Output the (X, Y) coordinate of the center of the cell containing the given text.  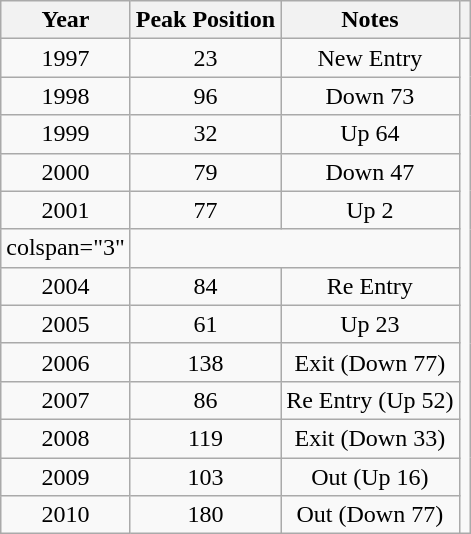
180 (205, 515)
2001 (66, 210)
Out (Up 16) (370, 477)
96 (205, 96)
New Entry (370, 58)
Down 73 (370, 96)
colspan="3" (66, 248)
2004 (66, 286)
86 (205, 400)
1997 (66, 58)
138 (205, 362)
Up 2 (370, 210)
77 (205, 210)
32 (205, 134)
2005 (66, 324)
1999 (66, 134)
61 (205, 324)
2006 (66, 362)
23 (205, 58)
1998 (66, 96)
Down 47 (370, 172)
Up 23 (370, 324)
Out (Down 77) (370, 515)
79 (205, 172)
119 (205, 438)
Year (66, 20)
84 (205, 286)
Peak Position (205, 20)
2008 (66, 438)
2000 (66, 172)
2010 (66, 515)
Exit (Down 33) (370, 438)
Up 64 (370, 134)
103 (205, 477)
Notes (370, 20)
Re Entry (370, 286)
Exit (Down 77) (370, 362)
Re Entry (Up 52) (370, 400)
2007 (66, 400)
2009 (66, 477)
